Determine the [x, y] coordinate at the center of the cell enclosing the given text.  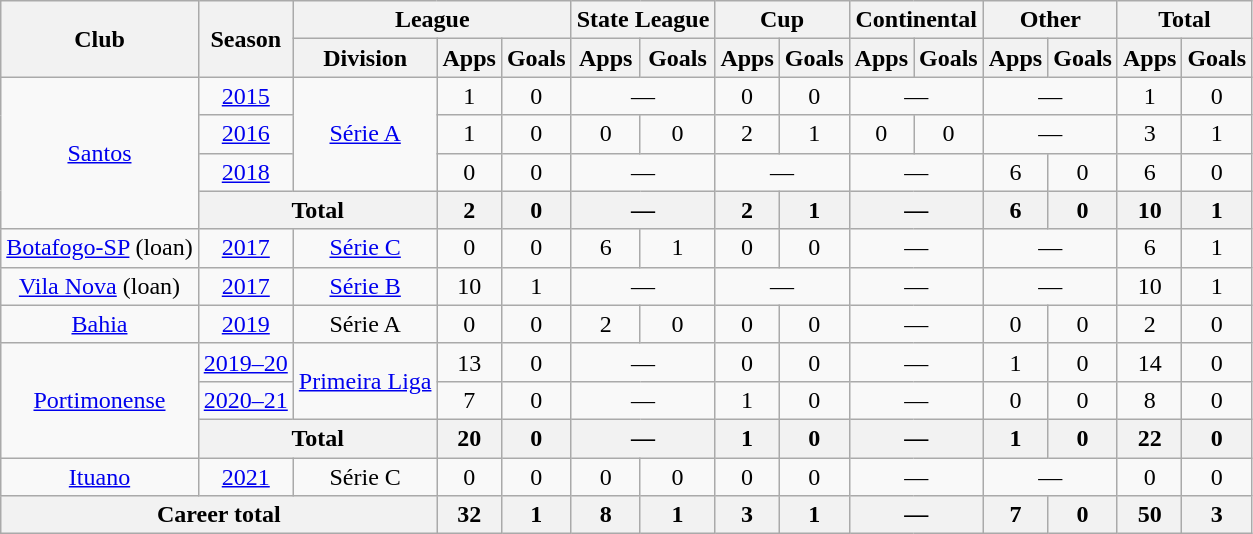
Division [365, 58]
2016 [246, 134]
Cup [782, 20]
State League [643, 20]
Primeira Liga [365, 381]
Club [100, 39]
50 [1149, 515]
Career total [219, 515]
13 [469, 362]
Portimonense [100, 400]
Continental [916, 20]
2020–21 [246, 400]
Bahia [100, 324]
2015 [246, 96]
22 [1149, 438]
Ituano [100, 477]
Botafogo-SP (loan) [100, 248]
14 [1149, 362]
Vila Nova (loan) [100, 286]
Santos [100, 153]
Other [1050, 20]
2019–20 [246, 362]
2019 [246, 324]
20 [469, 438]
Série B [365, 286]
2021 [246, 477]
2018 [246, 172]
League [432, 20]
Season [246, 39]
32 [469, 515]
